Return the [X, Y] coordinate for the center point of the cell that contains the specified text.  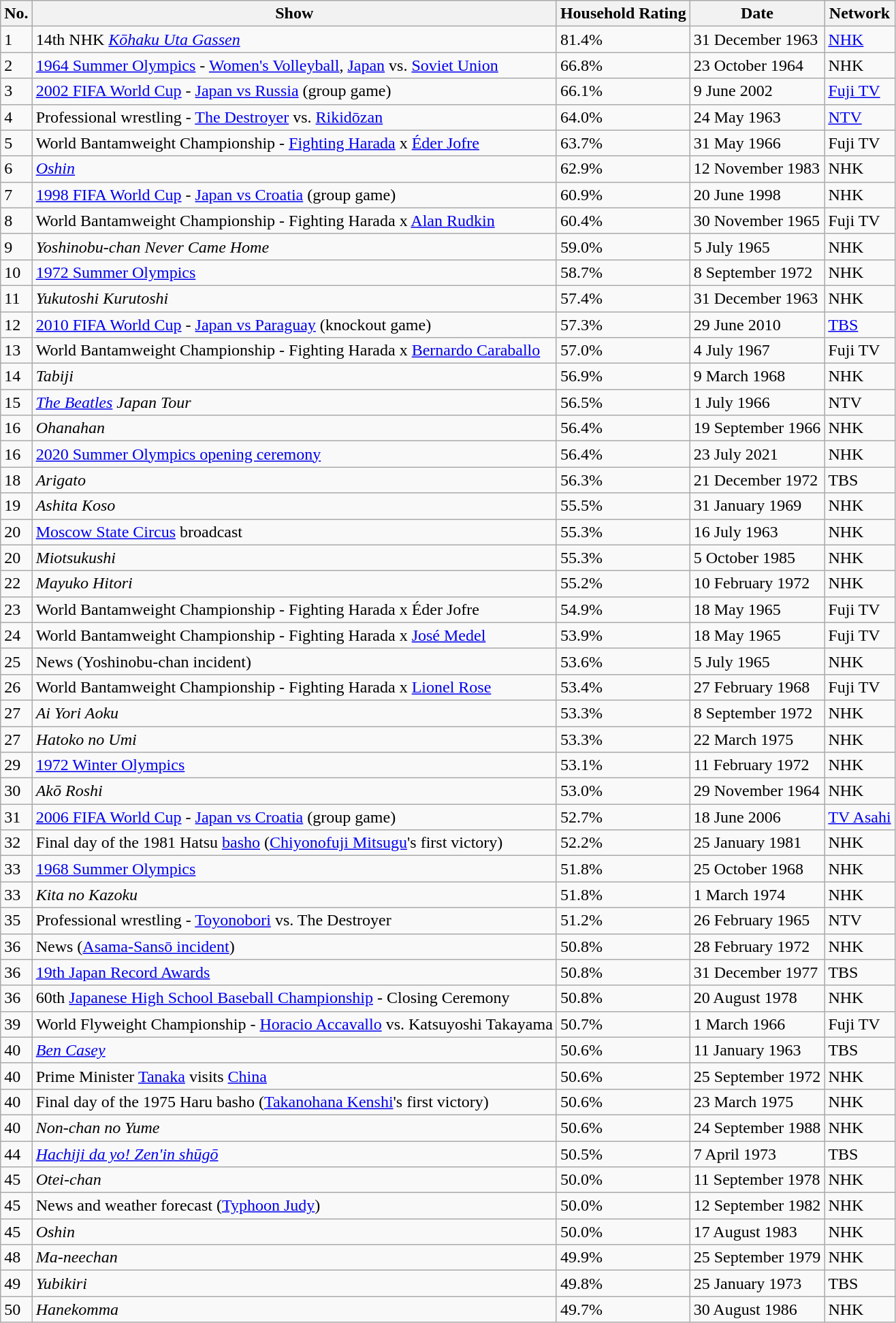
Arigato [294, 480]
5 [16, 143]
2006 FIFA World Cup - Japan vs Croatia (group game) [294, 817]
Otei-chan [294, 1180]
9 March 1968 [757, 377]
17 August 1983 [757, 1232]
11 [16, 298]
No. [16, 14]
48 [16, 1258]
53.1% [623, 765]
54.9% [623, 609]
64.0% [623, 117]
56.5% [623, 402]
Professional wrestling - Toyonobori vs. The Destroyer [294, 921]
56.9% [623, 377]
12 [16, 325]
12 November 1983 [757, 169]
52.7% [623, 817]
24 May 1963 [757, 117]
25 [16, 661]
31 January 1969 [757, 506]
50.7% [623, 1024]
57.4% [623, 298]
25 September 1979 [757, 1258]
7 [16, 195]
30 November 1965 [757, 221]
55.2% [623, 584]
10 February 1972 [757, 584]
25 October 1968 [757, 869]
57.0% [623, 351]
22 [16, 584]
24 September 1988 [757, 1128]
11 January 1963 [757, 1050]
52.2% [623, 843]
53.6% [623, 661]
24 [16, 635]
Yukutoshi Kurutoshi [294, 298]
News (Yoshinobu-chan incident) [294, 661]
Household Rating [623, 14]
49 [16, 1284]
1 [16, 39]
1972 Summer Olympics [294, 272]
13 [16, 351]
25 January 1973 [757, 1284]
51.2% [623, 921]
23 [16, 609]
11 February 1972 [757, 765]
4 [16, 117]
31 May 1966 [757, 143]
29 June 2010 [757, 325]
53.9% [623, 635]
6 [16, 169]
8 [16, 221]
57.3% [623, 325]
2002 FIFA World Cup - Japan vs Russia (group game) [294, 91]
5 October 1985 [757, 558]
Hanekomma [294, 1309]
81.4% [623, 39]
2 [16, 65]
49.7% [623, 1309]
3 [16, 91]
25 September 1972 [757, 1076]
Ben Casey [294, 1050]
49.8% [623, 1284]
26 February 1965 [757, 921]
19th Japan Record Awards [294, 972]
1 March 1966 [757, 1024]
28 February 1972 [757, 946]
World Bantamweight Championship - Fighting Harada x Lionel Rose [294, 687]
Ai Yori Aoku [294, 713]
World Bantamweight Championship - Fighting Harada x Bernardo Caraballo [294, 351]
1968 Summer Olympics [294, 869]
60th Japanese High School Baseball Championship - Closing Ceremony [294, 998]
Kita no Kazoku [294, 895]
32 [16, 843]
Final day of the 1975 Haru basho (Takanohana Kenshi's first victory) [294, 1102]
Ashita Koso [294, 506]
18 June 2006 [757, 817]
30 August 1986 [757, 1309]
23 March 1975 [757, 1102]
World Bantamweight Championship - Fighting Harada x José Medel [294, 635]
49.9% [623, 1258]
19 September 1966 [757, 428]
1972 Winter Olympics [294, 765]
15 [16, 402]
14th NHK Kōhaku Uta Gassen [294, 39]
11 September 1978 [757, 1180]
7 April 1973 [757, 1154]
60.4% [623, 221]
39 [16, 1024]
66.8% [623, 65]
Date [757, 14]
10 [16, 272]
56.3% [623, 480]
Yoshinobu-chan Never Came Home [294, 246]
53.0% [623, 791]
Moscow State Circus broadcast [294, 532]
30 [16, 791]
Tabiji [294, 377]
Yubikiri [294, 1284]
1964 Summer Olympics - Women's Volleyball, Japan vs. Soviet Union [294, 65]
25 January 1981 [757, 843]
Final day of the 1981 Hatsu basho (Chiyonofuji Mitsugu's first victory) [294, 843]
News (Asama-Sansō incident) [294, 946]
The Beatles Japan Tour [294, 402]
50.5% [623, 1154]
14 [16, 377]
Hachiji da yo! Zen'in shūgō [294, 1154]
55.5% [623, 506]
Network [859, 14]
20 August 1978 [757, 998]
20 June 1998 [757, 195]
16 July 1963 [757, 532]
News and weather forecast (Typhoon Judy) [294, 1206]
9 June 2002 [757, 91]
50 [16, 1309]
1998 FIFA World Cup - Japan vs Croatia (group game) [294, 195]
23 October 1964 [757, 65]
Non-chan no Yume [294, 1128]
60.9% [623, 195]
29 November 1964 [757, 791]
27 February 1968 [757, 687]
2020 Summer Olympics opening ceremony [294, 454]
Ma-neechan [294, 1258]
1 March 1974 [757, 895]
Mayuko Hitori [294, 584]
44 [16, 1154]
63.7% [623, 143]
2010 FIFA World Cup - Japan vs Paraguay (knockout game) [294, 325]
26 [16, 687]
World Bantamweight Championship - Fighting Harada x Alan Rudkin [294, 221]
Miotsukushi [294, 558]
Akō Roshi [294, 791]
Ohanahan [294, 428]
Show [294, 14]
53.4% [623, 687]
Prime Minister Tanaka visits China [294, 1076]
4 July 1967 [757, 351]
Professional wrestling - The Destroyer vs. Rikidōzan [294, 117]
9 [16, 246]
TV Asahi [859, 817]
22 March 1975 [757, 739]
29 [16, 765]
21 December 1972 [757, 480]
35 [16, 921]
59.0% [623, 246]
23 July 2021 [757, 454]
66.1% [623, 91]
12 September 1982 [757, 1206]
1 July 1966 [757, 402]
Hatoko no Umi [294, 739]
31 [16, 817]
58.7% [623, 272]
62.9% [623, 169]
31 December 1977 [757, 972]
18 [16, 480]
19 [16, 506]
World Flyweight Championship - Horacio Accavallo vs. Katsuyoshi Takayama [294, 1024]
